Determine the (X, Y) coordinate at the center of the cell enclosing the given text.  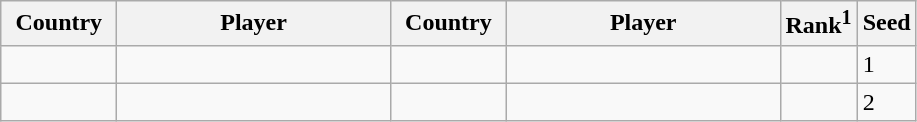
Rank1 (818, 24)
1 (886, 64)
Seed (886, 24)
2 (886, 102)
